Pinpoint the cell where the given text exists, returning its (X, Y) midpoint coordinate. 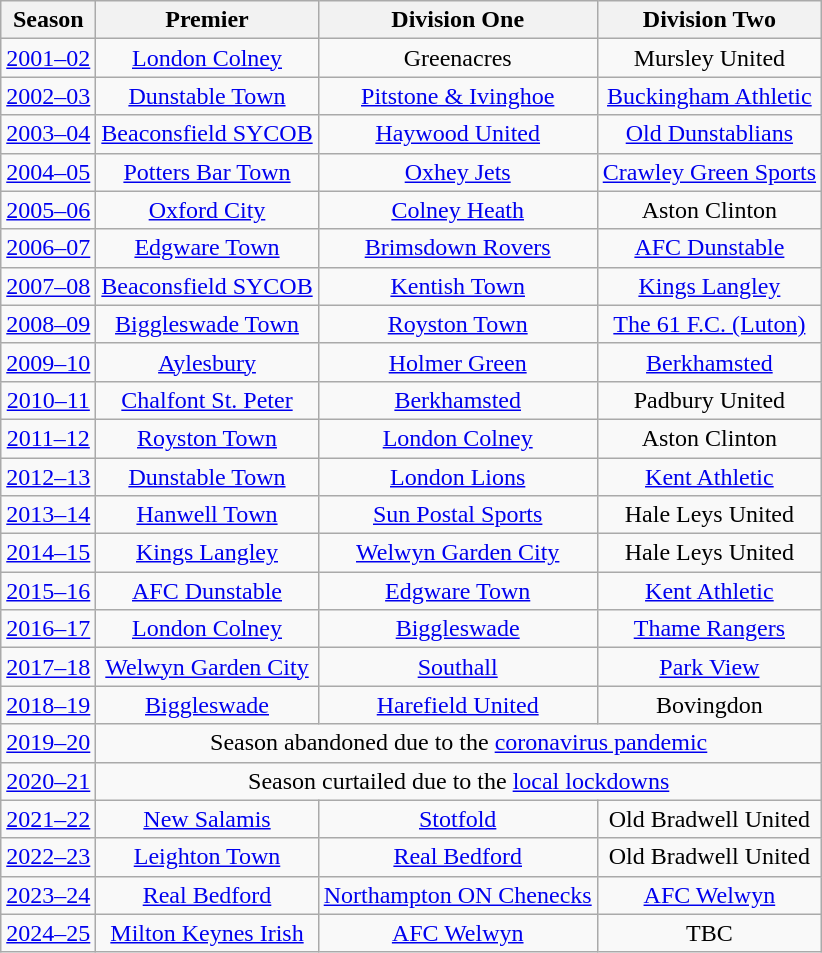
Season curtailed due to the local lockdowns (459, 781)
2013–14 (48, 515)
Mursley United (709, 58)
2008–09 (48, 324)
Southall (458, 667)
Oxhey Jets (458, 172)
2004–05 (48, 172)
2019–20 (48, 743)
2011–12 (48, 438)
Haywood United (458, 134)
2009–10 (48, 362)
Padbury United (709, 400)
Thame Rangers (709, 629)
2015–16 (48, 591)
Biggleswade Town (207, 324)
The 61 F.C. (Luton) (709, 324)
Division Two (709, 20)
London Lions (458, 477)
2010–11 (48, 400)
Holmer Green (458, 362)
2005–06 (48, 210)
2003–04 (48, 134)
Kentish Town (458, 286)
Aylesbury (207, 362)
Brimsdown Rovers (458, 248)
Buckingham Athletic (709, 96)
2018–19 (48, 705)
Northampton ON Chenecks (458, 895)
Park View (709, 667)
Season abandoned due to the coronavirus pandemic (459, 743)
2006–07 (48, 248)
Potters Bar Town (207, 172)
Old Dunstablians (709, 134)
Chalfont St. Peter (207, 400)
Pitstone & Ivinghoe (458, 96)
Hanwell Town (207, 515)
2017–18 (48, 667)
TBC (709, 933)
2007–08 (48, 286)
Crawley Green Sports (709, 172)
Greenacres (458, 58)
Sun Postal Sports (458, 515)
2012–13 (48, 477)
Premier (207, 20)
Bovingdon (709, 705)
New Salamis (207, 819)
2014–15 (48, 553)
Stotfold (458, 819)
Oxford City (207, 210)
2016–17 (48, 629)
Season (48, 20)
Leighton Town (207, 857)
2002–03 (48, 96)
2023–24 (48, 895)
2001–02 (48, 58)
Colney Heath (458, 210)
Division One (458, 20)
2021–22 (48, 819)
Milton Keynes Irish (207, 933)
2020–21 (48, 781)
2022–23 (48, 857)
Harefield United (458, 705)
2024–25 (48, 933)
